Find where the given text appears and provide that cell's center as [X, Y] coordinate. 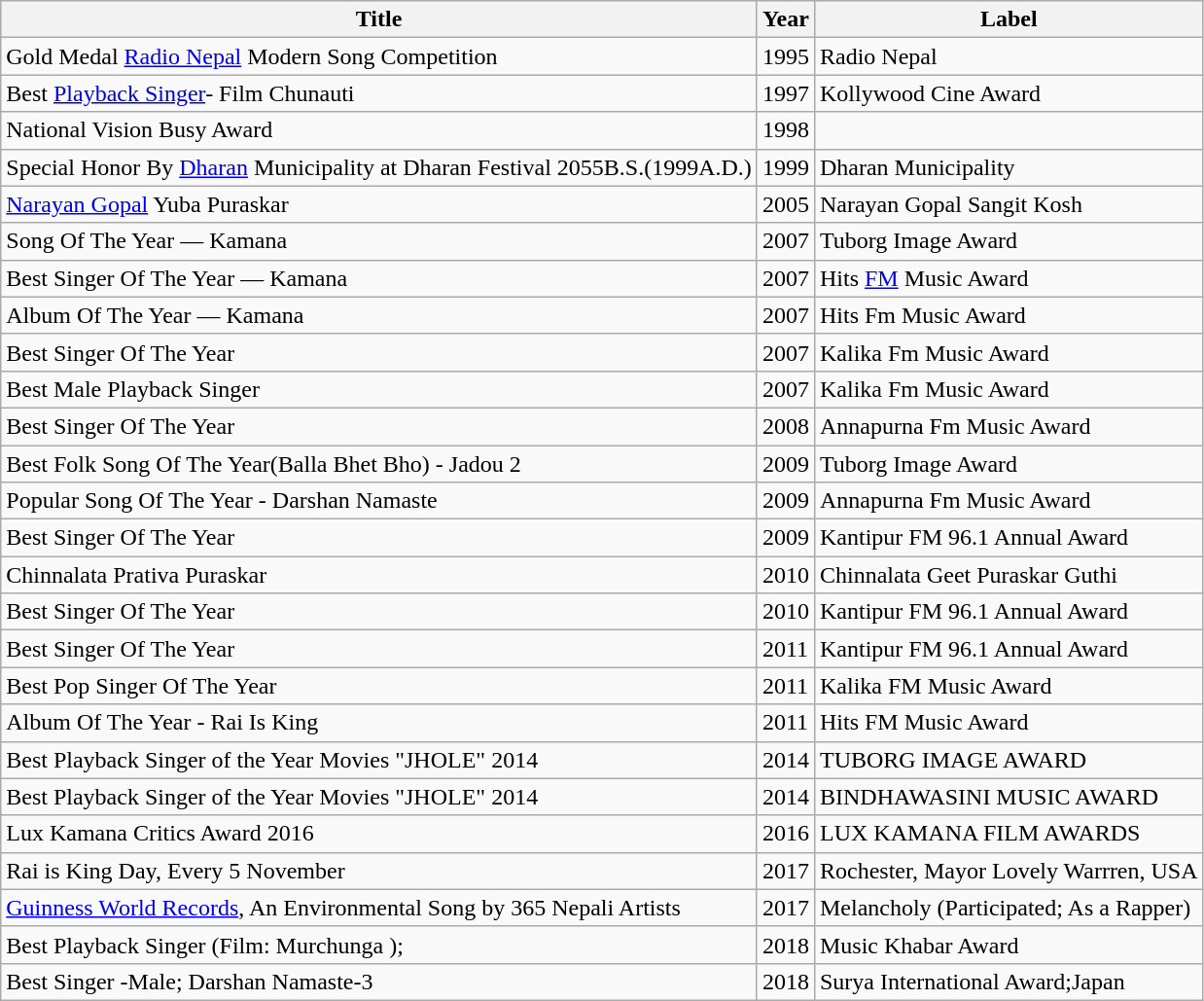
TUBORG IMAGE AWARD [1009, 760]
Best Playback Singer- Film Chunauti [379, 93]
Lux Kamana Critics Award 2016 [379, 834]
Rochester, Mayor Lovely Warrren, USA [1009, 871]
1997 [786, 93]
Year [786, 19]
2016 [786, 834]
Popular Song Of The Year - Darshan Namaste [379, 501]
Best Singer -Male; Darshan Namaste-3 [379, 982]
Surya International Award;Japan [1009, 982]
Hits Fm Music Award [1009, 315]
1998 [786, 130]
Song Of The Year — Kamana [379, 241]
Best Male Playback Singer [379, 389]
2005 [786, 204]
1995 [786, 56]
Rai is King Day, Every 5 November [379, 871]
Album Of The Year — Kamana [379, 315]
Kollywood Cine Award [1009, 93]
Title [379, 19]
BINDHAWASINI MUSIC AWARD [1009, 797]
2008 [786, 426]
Best Folk Song Of The Year(Balla Bhet Bho) - Jadou 2 [379, 464]
Special Honor By Dharan Municipality at Dharan Festival 2055B.S.(1999A.D.) [379, 167]
Guinness World Records, An Environmental Song by 365 Nepali Artists [379, 908]
Best Playback Singer (Film: Murchunga ); [379, 945]
Melancholy (Participated; As a Rapper) [1009, 908]
Music Khabar Award [1009, 945]
Narayan Gopal Sangit Kosh [1009, 204]
National Vision Busy Award [379, 130]
Kalika FM Music Award [1009, 686]
Album Of The Year - Rai Is King [379, 723]
Radio Nepal [1009, 56]
Best Singer Of The Year — Kamana [379, 278]
Narayan Gopal Yuba Puraskar [379, 204]
Chinnalata Geet Puraskar Guthi [1009, 575]
Best Pop Singer Of The Year [379, 686]
Dharan Municipality [1009, 167]
Chinnalata Prativa Puraskar [379, 575]
Label [1009, 19]
Gold Medal Radio Nepal Modern Song Competition [379, 56]
1999 [786, 167]
LUX KAMANA FILM AWARDS [1009, 834]
